Provide the (X, Y) coordinate of the cell's center where the given text is located.  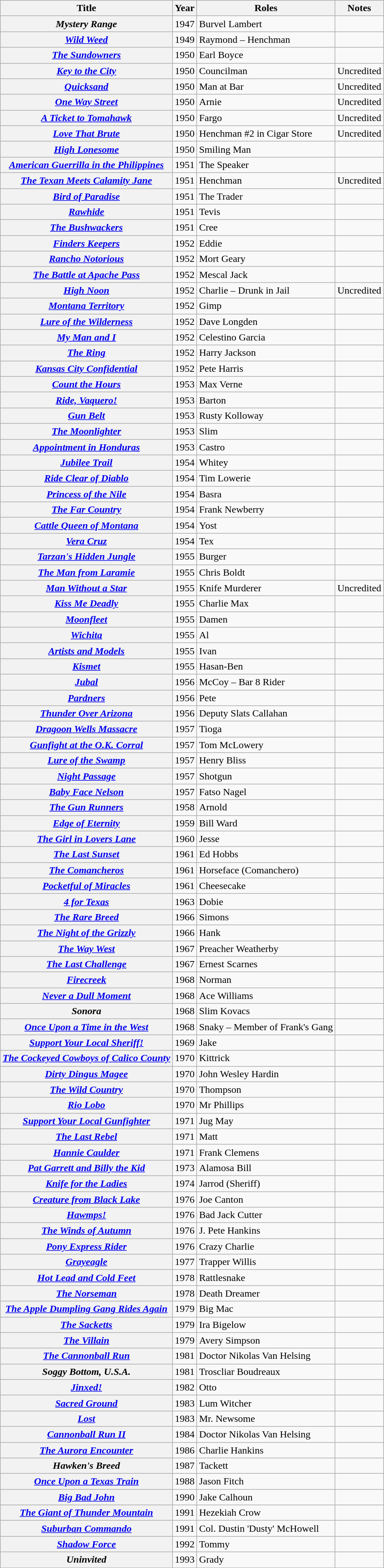
Councilman (266, 71)
Charlie – Drunk in Jail (266, 290)
Troscliar Boudreaux (266, 1372)
Barton (266, 400)
Bill Ward (266, 823)
Jake Calhoun (266, 1497)
1987 (184, 1466)
Gimp (266, 306)
Pardners (86, 698)
Key to the City (86, 71)
Slim (266, 431)
Tim Lowerie (266, 478)
Suburban Commando (86, 1528)
The Apple Dumpling Gang Rides Again (86, 1309)
Tex (266, 541)
Hezekiah Crow (266, 1513)
Jinxed! (86, 1387)
1986 (184, 1450)
Pat Garrett and Billy the Kid (86, 1168)
Support Your Local Gunfighter (86, 1121)
Baby Face Nelson (86, 792)
1990 (184, 1497)
Eddie (266, 243)
Count the Hours (86, 384)
Year (184, 8)
Sacred Ground (86, 1403)
Otto (266, 1387)
Firecreek (86, 980)
1977 (184, 1262)
Harry Jackson (266, 353)
Pete Harris (266, 369)
Grady (266, 1560)
John Wesley Hardin (266, 1074)
Uninvited (86, 1560)
Edge of Eternity (86, 823)
Pony Express Rider (86, 1246)
Moonfleet (86, 619)
The Sacketts (86, 1325)
The Last Rebel (86, 1136)
Lure of the Wilderness (86, 322)
1960 (184, 839)
Cattle Queen of Montana (86, 525)
1949 (184, 40)
Wild Weed (86, 40)
Montana Territory (86, 306)
Grayeagle (86, 1262)
Lure of the Swamp (86, 761)
Creature from Black Lake (86, 1199)
Thunder Over Arizona (86, 714)
McCoy – Bar 8 Rider (266, 682)
Tackett (266, 1466)
The Wild Country (86, 1090)
Rattlesnake (266, 1278)
Alamosa Bill (266, 1168)
Hannie Caulder (86, 1152)
Pocketful of Miracles (86, 886)
Support Your Local Sheriff! (86, 1043)
Jubal (86, 682)
The Gun Runners (86, 807)
Tom McLowery (266, 745)
1947 (184, 24)
Jesse (266, 839)
Kiss Me Deadly (86, 604)
Shadow Force (86, 1544)
Love That Brute (86, 133)
Once Upon a Texas Train (86, 1482)
Snaky – Member of Frank's Gang (266, 1027)
Preacher Weatherby (266, 948)
Col. Dustin 'Dusty' McHowell (266, 1528)
A Ticket to Tomahawk (86, 118)
Night Passage (86, 776)
The Speaker (266, 165)
Big Bad John (86, 1497)
Princess of the Nile (86, 494)
Ernest Scarnes (266, 964)
Roles (266, 8)
Notes (359, 8)
Finders Keepers (86, 243)
1963 (184, 901)
Mort Geary (266, 259)
1974 (184, 1183)
The Far Country (86, 510)
Mr. Newsome (266, 1419)
The Villain (86, 1340)
Charlie Max (266, 604)
Dragoon Wells Massacre (86, 729)
The Winds of Autumn (86, 1231)
The Aurora Encounter (86, 1450)
Death Dreamer (266, 1293)
Knife for the Ladies (86, 1183)
Mystery Range (86, 24)
Gun Belt (86, 415)
Lum Witcher (266, 1403)
Basra (266, 494)
American Guerrilla in the Philippines (86, 165)
1973 (184, 1168)
Soggy Bottom, U.S.A. (86, 1372)
4 for Texas (86, 901)
The Ring (86, 353)
Celestino Garcia (266, 337)
Shotgun (266, 776)
Joe Canton (266, 1199)
Crazy Charlie (266, 1246)
The Sundowners (86, 55)
Arnie (266, 102)
Arnold (266, 807)
Bad Jack Cutter (266, 1215)
Whitey (266, 463)
Tioga (266, 729)
Horseface (Comanchero) (266, 870)
Rawhide (86, 212)
Bird of Paradise (86, 196)
Deputy Slats Callahan (266, 714)
Ace Williams (266, 996)
The Giant of Thunder Mountain (86, 1513)
1984 (184, 1434)
Title (86, 8)
The Moonlighter (86, 431)
Trapper Willis (266, 1262)
Frank Newberry (266, 510)
The Man from Laramie (86, 572)
Lost (86, 1419)
The Comancheros (86, 870)
1982 (184, 1387)
Cree (266, 228)
Hasan-Ben (266, 666)
High Lonesome (86, 149)
Dirty Dingus Magee (86, 1074)
Henchman (266, 180)
Rio Lobo (86, 1105)
Ed Hobbs (266, 854)
Quicksand (86, 86)
Dobie (266, 901)
Norman (266, 980)
Appointment in Honduras (86, 447)
Ivan (266, 651)
Simons (266, 917)
Hot Lead and Cold Feet (86, 1278)
Knife Murderer (266, 588)
My Man and I (86, 337)
Tevis (266, 212)
Jarrod (Sheriff) (266, 1183)
Ride Clear of Diablo (86, 478)
Kansas City Confidential (86, 369)
The Trader (266, 196)
Jubilee Trail (86, 463)
One Way Street (86, 102)
The Last Challenge (86, 964)
Artists and Models (86, 651)
Wichita (86, 635)
Yost (266, 525)
Damen (266, 619)
1988 (184, 1482)
The Last Sunset (86, 854)
Sonora (86, 1011)
1969 (184, 1043)
Never a Dull Moment (86, 996)
1958 (184, 807)
Matt (266, 1136)
Tommy (266, 1544)
Jug May (266, 1121)
The Bushwackers (86, 228)
The Rare Breed (86, 917)
Thompson (266, 1090)
The Night of the Grizzly (86, 933)
Tarzan's Hidden Jungle (86, 557)
Ride, Vaquero! (86, 400)
Henchman #2 in Cigar Store (266, 133)
1992 (184, 1544)
Max Verne (266, 384)
The Way West (86, 948)
Hawmps! (86, 1215)
1959 (184, 823)
Charlie Hankins (266, 1450)
Vera Cruz (86, 541)
Earl Boyce (266, 55)
Hawken's Breed (86, 1466)
J. Pete Hankins (266, 1231)
Jason Fitch (266, 1482)
Fatso Nagel (266, 792)
Slim Kovacs (266, 1011)
Ira Bigelow (266, 1325)
Henry Bliss (266, 761)
Man at Bar (266, 86)
The Battle at Apache Pass (86, 275)
Smiling Man (266, 149)
High Noon (86, 290)
Frank Clemens (266, 1152)
Mescal Jack (266, 275)
Al (266, 635)
Kismet (86, 666)
The Cockeyed Cowboys of Calico County (86, 1058)
The Texan Meets Calamity Jane (86, 180)
Dave Longden (266, 322)
Chris Boldt (266, 572)
Hank (266, 933)
Jake (266, 1043)
Kittrick (266, 1058)
Burger (266, 557)
Cannonball Run II (86, 1434)
Castro (266, 447)
The Norseman (86, 1293)
1993 (184, 1560)
Rusty Kolloway (266, 415)
The Girl in Lovers Lane (86, 839)
Mr Phillips (266, 1105)
Rancho Notorious (86, 259)
Man Without a Star (86, 588)
The Cannonball Run (86, 1356)
Burvel Lambert (266, 24)
Once Upon a Time in the West (86, 1027)
Raymond – Henchman (266, 40)
Big Mac (266, 1309)
Gunfight at the O.K. Corral (86, 745)
Avery Simpson (266, 1340)
Cheesecake (266, 886)
Pete (266, 698)
Fargo (266, 118)
